Search for the cell housing the specified text and yield its (X, Y) center coordinate. 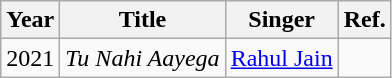
Tu Nahi Aayega (142, 58)
Year (30, 20)
Rahul Jain (282, 58)
Singer (282, 20)
Title (142, 20)
2021 (30, 58)
Ref. (364, 20)
